Output the (X, Y) coordinate of the center of the cell containing the given text.  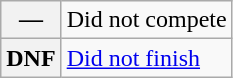
— (31, 20)
Did not compete (146, 20)
Did not finish (146, 58)
DNF (31, 58)
